Return the (X, Y) coordinate for the center point of the cell that contains the specified text.  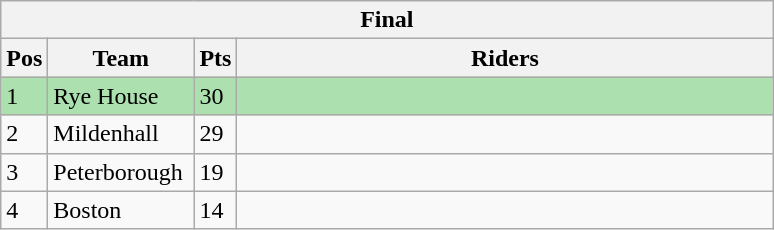
1 (24, 96)
Pos (24, 58)
3 (24, 172)
2 (24, 134)
29 (216, 134)
Rye House (121, 96)
14 (216, 210)
30 (216, 96)
19 (216, 172)
Boston (121, 210)
Final (387, 20)
Pts (216, 58)
Team (121, 58)
Mildenhall (121, 134)
Peterborough (121, 172)
4 (24, 210)
Riders (505, 58)
